Return (x, y) of the center of cell containing provided text 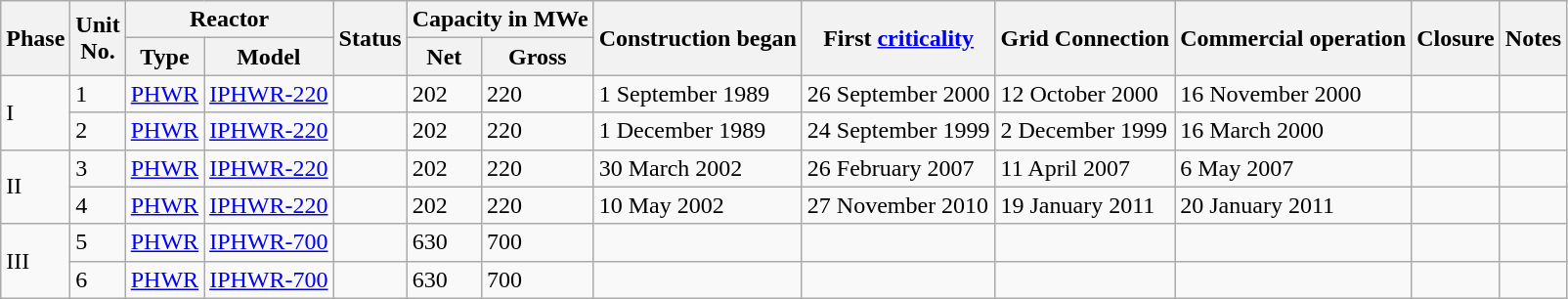
2 December 1999 (1085, 131)
26 September 2000 (898, 94)
26 February 2007 (898, 168)
6 May 2007 (1293, 168)
Status (370, 38)
12 October 2000 (1085, 94)
Construction began (698, 38)
Notes (1533, 38)
24 September 1999 (898, 131)
Capacity in MWe (501, 20)
2 (98, 131)
27 November 2010 (898, 205)
3 (98, 168)
1 (98, 94)
16 November 2000 (1293, 94)
1 September 1989 (698, 94)
UnitNo. (98, 38)
30 March 2002 (698, 168)
6 (98, 279)
Gross (538, 57)
5 (98, 242)
Phase (35, 38)
Closure (1457, 38)
Reactor (229, 20)
Net (444, 57)
III (35, 261)
First criticality (898, 38)
11 April 2007 (1085, 168)
20 January 2011 (1293, 205)
19 January 2011 (1085, 205)
Grid Connection (1085, 38)
II (35, 187)
16 March 2000 (1293, 131)
10 May 2002 (698, 205)
I (35, 112)
1 December 1989 (698, 131)
4 (98, 205)
Type (164, 57)
Commercial operation (1293, 38)
Model (269, 57)
